Return the (X, Y) coordinate for the center point of the cell that contains the specified text.  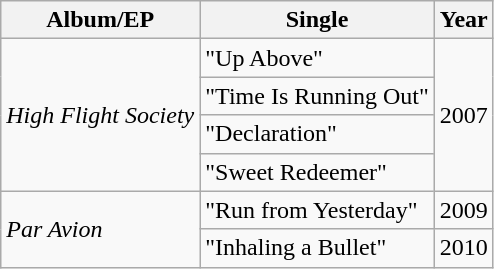
"Sweet Redeemer" (317, 172)
"Time Is Running Out" (317, 96)
2009 (464, 210)
Par Avion (100, 229)
"Declaration" (317, 134)
Album/EP (100, 20)
High Flight Society (100, 115)
2010 (464, 248)
"Up Above" (317, 58)
Single (317, 20)
"Run from Yesterday" (317, 210)
2007 (464, 115)
"Inhaling a Bullet" (317, 248)
Year (464, 20)
